From the cell containing the given text, extract its center point as [x, y] coordinate. 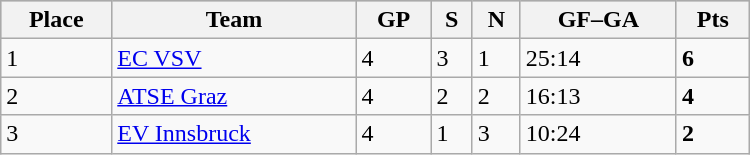
GP [394, 20]
25:14 [598, 58]
EV Innsbruck [234, 134]
GF–GA [598, 20]
Place [56, 20]
N [496, 20]
Team [234, 20]
EC VSV [234, 58]
ATSE Graz [234, 96]
6 [712, 58]
S [452, 20]
16:13 [598, 96]
Pts [712, 20]
10:24 [598, 134]
